Locate the cell with the specified text and output its (x, y) center coordinate. 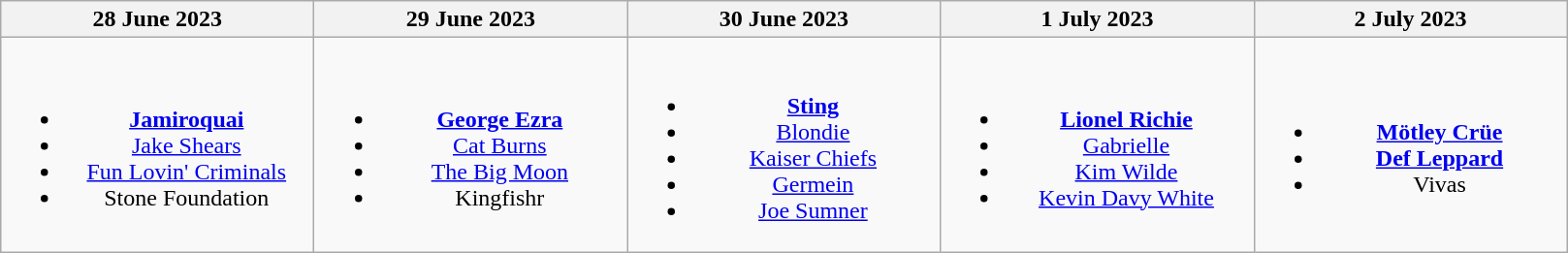
Lionel RichieGabrielleKim WildeKevin Davy White (1098, 145)
2 July 2023 (1410, 19)
Mötley CrüeDef LeppardVivas (1410, 145)
George EzraCat BurnsThe Big MoonKingfishr (471, 145)
StingBlondieKaiser ChiefsGermeinJoe Sumner (784, 145)
29 June 2023 (471, 19)
1 July 2023 (1098, 19)
30 June 2023 (784, 19)
JamiroquaiJake ShearsFun Lovin' CriminalsStone Foundation (157, 145)
28 June 2023 (157, 19)
